Scan for the cell matching the given text and deliver its (x, y) coordinate at center. 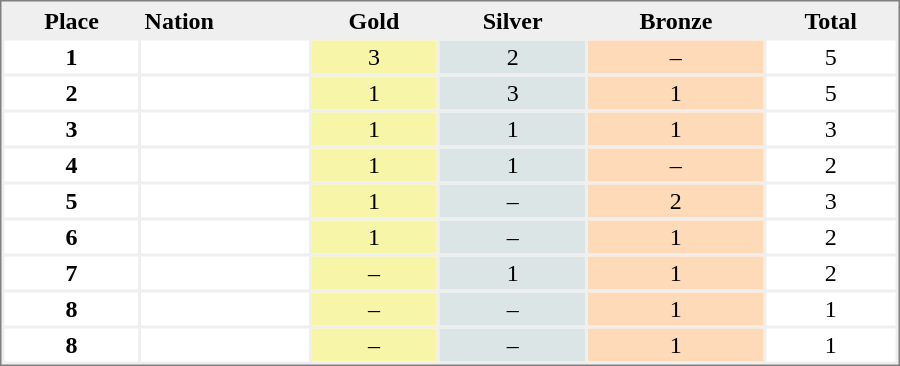
6 (71, 236)
4 (71, 164)
Nation (226, 20)
Place (71, 20)
Silver (513, 20)
7 (71, 272)
Gold (374, 20)
Total (830, 20)
Bronze (676, 20)
